Search for the cell housing the specified text and yield its [x, y] center coordinate. 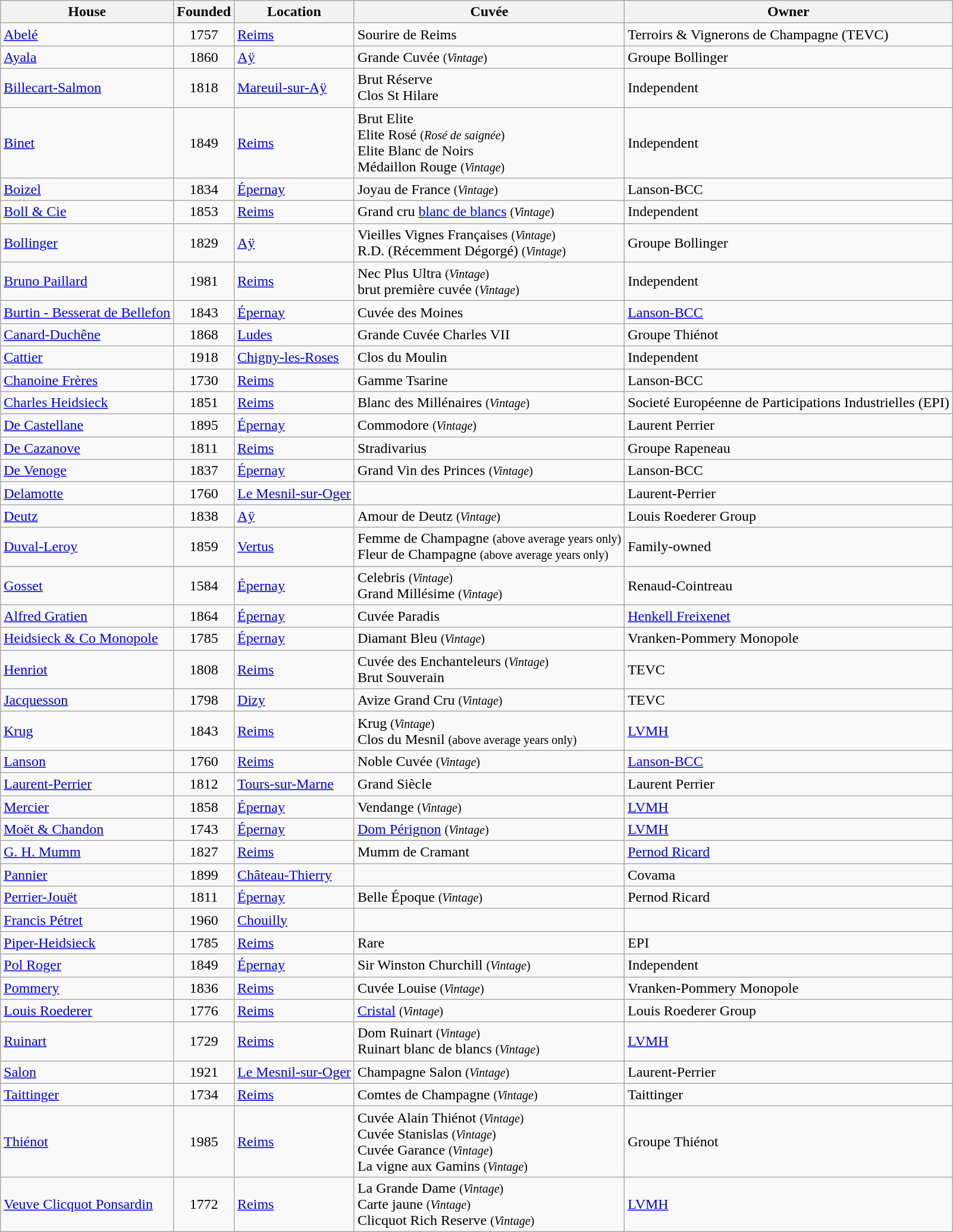
Joyau de France (Vintage) [489, 189]
Heidsieck & Co Monopole [87, 639]
Thiénot [87, 1142]
Louis Roederer [87, 1011]
Nec Plus Ultra (Vintage)brut première cuvée (Vintage) [489, 281]
1743 [204, 830]
Chouilly [294, 920]
Burtin - Besserat de Bellefon [87, 312]
De Venoge [87, 471]
EPI [789, 943]
1864 [204, 616]
1981 [204, 281]
1851 [204, 403]
Location [294, 12]
Covama [789, 875]
Dom Pérignon (Vintage) [489, 830]
Château-Thierry [294, 875]
Moët & Chandon [87, 830]
Diamant Bleu (Vintage) [489, 639]
Ayala [87, 57]
Ludes [294, 334]
Vertus [294, 546]
1776 [204, 1011]
Grand cru blanc de blancs (Vintage) [489, 212]
Amour de Deutz (Vintage) [489, 516]
1985 [204, 1142]
Owner [789, 12]
1860 [204, 57]
De Cazanove [87, 448]
Founded [204, 12]
Jacquesson [87, 700]
Francis Pétret [87, 920]
Pommery [87, 988]
Mumm de Cramant [489, 852]
House [87, 12]
Blanc des Millénaires (Vintage) [489, 403]
1827 [204, 852]
Champagne Salon (Vintage) [489, 1072]
Charles Heidsieck [87, 403]
Dizy [294, 700]
Gosset [87, 586]
Alfred Gratien [87, 616]
Gamme Tsarine [489, 380]
1837 [204, 471]
Noble Cuvée (Vintage) [489, 761]
Grand Vin des Princes (Vintage) [489, 471]
Delamotte [87, 493]
1729 [204, 1042]
Veuve Clicquot Ponsardin [87, 1204]
Vendange (Vintage) [489, 806]
De Castellane [87, 426]
Cuvée Paradis [489, 616]
1772 [204, 1204]
Krug [87, 731]
Family-owned [789, 546]
Pol Roger [87, 965]
Grande Cuvée (Vintage) [489, 57]
Cuvée des Enchanteleurs (Vintage)Brut Souverain [489, 669]
Cuvée Louise (Vintage) [489, 988]
1858 [204, 806]
Krug (Vintage)Clos du Mesnil (above average years only) [489, 731]
Comtes de Champagne (Vintage) [489, 1095]
Sir Winston Churchill (Vintage) [489, 965]
Renaud-Cointreau [789, 586]
Lanson [87, 761]
1798 [204, 700]
Boll & Cie [87, 212]
Cuvée des Moines [489, 312]
1868 [204, 334]
Cristal (Vintage) [489, 1011]
Abelé [87, 35]
Commodore (Vintage) [489, 426]
Boizel [87, 189]
Groupe Rapeneau [789, 448]
1734 [204, 1095]
Perrier-Jouët [87, 898]
1834 [204, 189]
1853 [204, 212]
Brut RéserveClos St Hilare [489, 88]
Stradivarius [489, 448]
Cattier [87, 357]
Grand Siècle [489, 784]
Bruno Paillard [87, 281]
Deutz [87, 516]
1812 [204, 784]
Rare [489, 943]
1838 [204, 516]
Cuvée [489, 12]
Brut EliteElite Rosé (Rosé de saignée)Elite Blanc de NoirsMédaillon Rouge (Vintage) [489, 143]
Terroirs & Vignerons de Champagne (TEVC) [789, 35]
Piper-Heidsieck [87, 943]
Celebris (Vintage)Grand Millésime (Vintage) [489, 586]
Duval-Leroy [87, 546]
1960 [204, 920]
Grande Cuvée Charles VII [489, 334]
1829 [204, 243]
1808 [204, 669]
1757 [204, 35]
La Grande Dame (Vintage)Carte jaune (Vintage)Clicquot Rich Reserve (Vintage) [489, 1204]
1836 [204, 988]
Billecart-Salmon [87, 88]
Avize Grand Cru (Vintage) [489, 700]
Clos du Moulin [489, 357]
Ruinart [87, 1042]
G. H. Mumm [87, 852]
Belle Époque (Vintage) [489, 898]
1918 [204, 357]
Tours-sur-Marne [294, 784]
Mareuil-sur-Aÿ [294, 88]
Henriot [87, 669]
1899 [204, 875]
Femme de Champagne (above average years only)Fleur de Champagne (above average years only) [489, 546]
Cuvée Alain Thiénot (Vintage)Cuvée Stanislas (Vintage)Cuvée Garance (Vintage)La vigne aux Gamins (Vintage) [489, 1142]
Sourire de Reims [489, 35]
Henkell Freixenet [789, 616]
1895 [204, 426]
Salon [87, 1072]
Chanoine Frères [87, 380]
1584 [204, 586]
Societé Européenne de Participations Industrielles (EPI) [789, 403]
Dom Ruinart (Vintage)Ruinart blanc de blancs (Vintage) [489, 1042]
Mercier [87, 806]
1818 [204, 88]
1859 [204, 546]
Binet [87, 143]
Bollinger [87, 243]
Chigny-les-Roses [294, 357]
1921 [204, 1072]
Pannier [87, 875]
Vieilles Vignes Françaises (Vintage)R.D. (Récemment Dégorgé) (Vintage) [489, 243]
Canard-Duchêne [87, 334]
1730 [204, 380]
